Identify which cell holds the provided text, then report its [x, y] central coordinate. 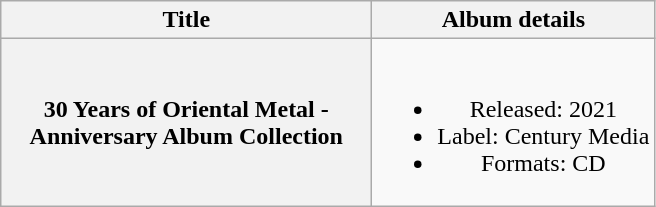
Released: 2021Label: Century MediaFormats: CD [514, 122]
Album details [514, 20]
30 Years of Oriental Metal - Anniversary Album Collection [186, 122]
Title [186, 20]
